Search for the cell housing the specified text and yield its [X, Y] center coordinate. 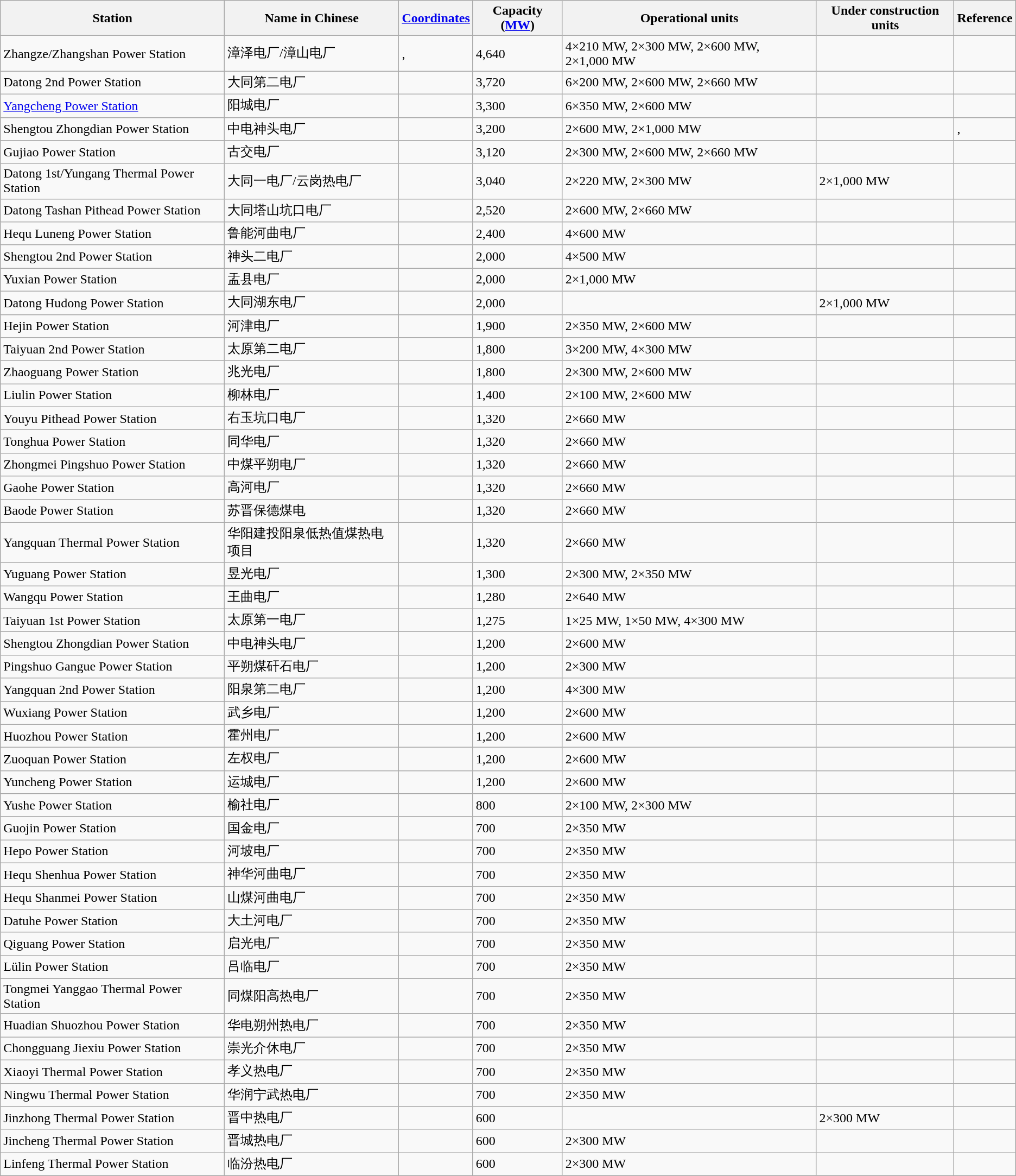
柳林电厂 [312, 395]
盂县电厂 [312, 280]
武乡电厂 [312, 713]
晋中热电厂 [312, 1118]
大同湖东电厂 [312, 303]
Huadian Shuozhou Power Station [113, 1025]
河津电厂 [312, 326]
吕临电厂 [312, 968]
孝义热电厂 [312, 1072]
高河电厂 [312, 488]
2×300 MW, 2×350 MW [689, 574]
苏晋保德煤电 [312, 511]
Taiyuan 1st Power Station [113, 620]
神华河曲电厂 [312, 874]
Taiyuan 2nd Power Station [113, 350]
华电朔州热电厂 [312, 1025]
同华电厂 [312, 442]
1,275 [518, 620]
同煤阳高热电厂 [312, 996]
Linfeng Thermal Power Station [113, 1164]
河坡电厂 [312, 851]
Baode Power Station [113, 511]
榆社电厂 [312, 806]
2,400 [518, 233]
华阳建投阳泉低热值煤热电项目 [312, 542]
2×600 MW, 2×1,000 MW [689, 129]
Yushe Power Station [113, 806]
Reference [985, 18]
山煤河曲电厂 [312, 898]
Pingshuo Gangue Power Station [113, 667]
神头二电厂 [312, 256]
大同塔山坑口电厂 [312, 211]
3,200 [518, 129]
Yangquan 2nd Power Station [113, 690]
2×640 MW [689, 597]
Yangquan Thermal Power Station [113, 542]
大同第二电厂 [312, 83]
右玉坑口电厂 [312, 418]
6×350 MW, 2×600 MW [689, 105]
左权电厂 [312, 759]
3,040 [518, 181]
Capacity (MW) [518, 18]
Datong Tashan Pithead Power Station [113, 211]
华润宁武热电厂 [312, 1095]
4,640 [518, 53]
Zhangze/Zhangshan Power Station [113, 53]
兆光电厂 [312, 372]
1,900 [518, 326]
1×25 MW, 1×50 MW, 4×300 MW [689, 620]
Hepo Power Station [113, 851]
漳泽电厂/漳山电厂 [312, 53]
3,120 [518, 152]
2×220 MW, 2×300 MW [689, 181]
Name in Chinese [312, 18]
Hequ Luneng Power Station [113, 233]
Qiguang Power Station [113, 944]
Gaohe Power Station [113, 488]
大土河电厂 [312, 921]
平朔煤矸石电厂 [312, 667]
晋城热电厂 [312, 1141]
Hequ Shenhua Power Station [113, 874]
Tongmei Yanggao Thermal Power Station [113, 996]
Jincheng Thermal Power Station [113, 1141]
阳城电厂 [312, 105]
古交电厂 [312, 152]
Hequ Shanmei Power Station [113, 898]
4×500 MW [689, 256]
Under construction units [885, 18]
2×600 MW, 2×660 MW [689, 211]
1,280 [518, 597]
Datong 1st/Yungang Thermal Power Station [113, 181]
王曲电厂 [312, 597]
2,520 [518, 211]
Liulin Power Station [113, 395]
Gujiao Power Station [113, 152]
1,400 [518, 395]
国金电厂 [312, 829]
Operational units [689, 18]
2×350 MW, 2×600 MW [689, 326]
临汾热电厂 [312, 1164]
Zhongmei Pingshuo Power Station [113, 465]
霍州电厂 [312, 736]
Chongguang Jiexiu Power Station [113, 1049]
Youyu Pithead Power Station [113, 418]
800 [518, 806]
Datuhe Power Station [113, 921]
Ningwu Thermal Power Station [113, 1095]
Huozhou Power Station [113, 736]
1,300 [518, 574]
大同一电厂/云岗热电厂 [312, 181]
4×210 MW, 2×300 MW, 2×600 MW, 2×1,000 MW [689, 53]
启光电厂 [312, 944]
4×300 MW [689, 690]
运城电厂 [312, 782]
崇光介休电厂 [312, 1049]
鲁能河曲电厂 [312, 233]
6×200 MW, 2×600 MW, 2×660 MW [689, 83]
2×100 MW, 2×600 MW [689, 395]
Zhaoguang Power Station [113, 372]
Yuxian Power Station [113, 280]
3×200 MW, 4×300 MW [689, 350]
2×100 MW, 2×300 MW [689, 806]
Station [113, 18]
3,300 [518, 105]
Shengtou 2nd Power Station [113, 256]
Datong 2nd Power Station [113, 83]
Yuncheng Power Station [113, 782]
太原第一电厂 [312, 620]
Yuguang Power Station [113, 574]
Lülin Power Station [113, 968]
Guojin Power Station [113, 829]
Coordinates [436, 18]
Xiaoyi Thermal Power Station [113, 1072]
Wuxiang Power Station [113, 713]
阳泉第二电厂 [312, 690]
2×300 MW, 2×600 MW, 2×660 MW [689, 152]
昱光电厂 [312, 574]
Tonghua Power Station [113, 442]
Yangcheng Power Station [113, 105]
Datong Hudong Power Station [113, 303]
Zuoquan Power Station [113, 759]
Hejin Power Station [113, 326]
2×300 MW, 2×600 MW [689, 372]
3,720 [518, 83]
Jinzhong Thermal Power Station [113, 1118]
太原第二电厂 [312, 350]
4×600 MW [689, 233]
Wangqu Power Station [113, 597]
中煤平朔电厂 [312, 465]
